Provide the (X, Y) coordinate of the cell's center where the given text is located.  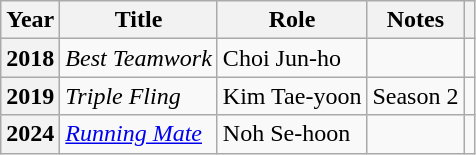
Running Mate (139, 134)
Best Teamwork (139, 58)
Season 2 (416, 96)
Notes (416, 20)
Triple Fling (139, 96)
Title (139, 20)
2018 (30, 58)
Kim Tae-yoon (292, 96)
Year (30, 20)
2019 (30, 96)
2024 (30, 134)
Role (292, 20)
Noh Se-hoon (292, 134)
Choi Jun-ho (292, 58)
